Return (X, Y) of the center of cell containing provided text 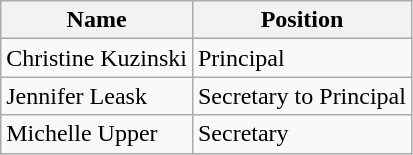
Name (97, 20)
Principal (302, 58)
Michelle Upper (97, 134)
Jennifer Leask (97, 96)
Christine Kuzinski (97, 58)
Position (302, 20)
Secretary (302, 134)
Secretary to Principal (302, 96)
